Extract the [x, y] coordinate from the center of the cell holding the provided text.  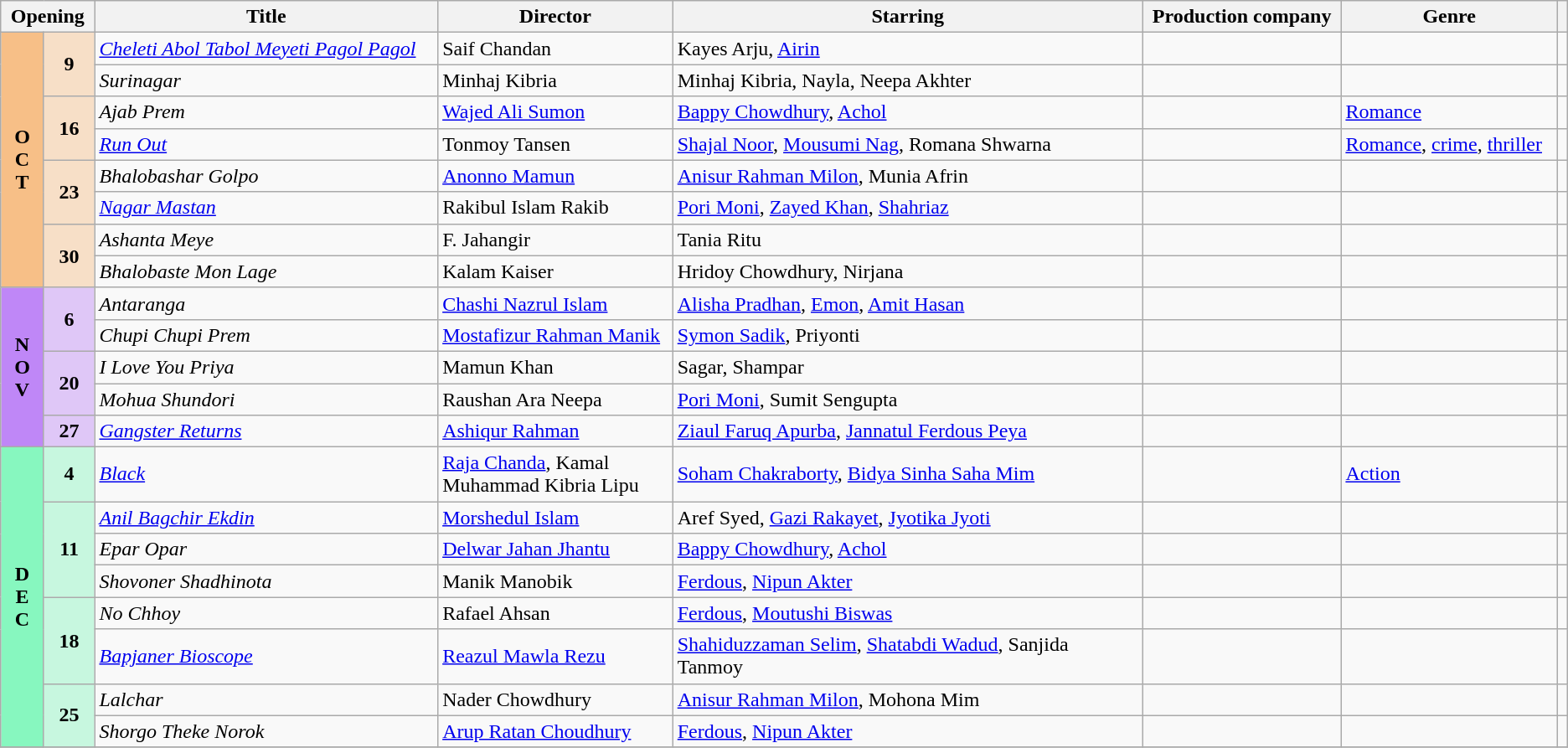
Anisur Rahman Milon, Mohona Mim [908, 699]
Bapjaner Bioscope [266, 657]
Cheleti Abol Tabol Meyeti Pagol Pagol [266, 49]
Kalam Kaiser [556, 271]
Shorgo Theke Norok [266, 731]
Ferdous, Moutushi Biswas [908, 613]
Lalchar [266, 699]
NOV [22, 367]
Chupi Chupi Prem [266, 335]
Opening [48, 17]
Shajal Noor, Mousumi Nag, Romana Shwarna [908, 144]
Genre [1449, 17]
Bhalobaste Mon Lage [266, 271]
Alisha Pradhan, Emon, Amit Hasan [908, 303]
Minhaj Kibria, Nayla, Neepa Akhter [908, 80]
Ashanta Meye [266, 240]
Bhalobashar Golpo [266, 176]
Romance, crime, thriller [1449, 144]
Black [266, 474]
No Chhoy [266, 613]
Pori Moni, Zayed Khan, Shahriaz [908, 208]
Pori Moni, Sumit Sengupta [908, 400]
Surinagar [266, 80]
Arup Ratan Choudhury [556, 731]
Antaranga [266, 303]
Hridoy Chowdhury, Nirjana [908, 271]
Manik Manobik [556, 581]
Nagar Mastan [266, 208]
F. Jahangir [556, 240]
Raushan Ara Neepa [556, 400]
18 [69, 640]
Rafael Ahsan [556, 613]
Anil Bagchir Ekdin [266, 518]
Epar Opar [266, 549]
Title [266, 17]
Shovoner Shadhinota [266, 581]
11 [69, 549]
Mostafizur Rahman Manik [556, 335]
Chashi Nazrul Islam [556, 303]
Aref Syed, Gazi Rakayet, Jyotika Jyoti [908, 518]
Run Out [266, 144]
23 [69, 192]
9 [69, 64]
Rakibul Islam Rakib [556, 208]
Production company [1241, 17]
Soham Chakraborty, Bidya Sinha Saha Mim [908, 474]
Tania Ritu [908, 240]
Starring [908, 17]
OCT [22, 160]
Nader Chowdhury [556, 699]
Mamun Khan [556, 367]
I Love You Priya [266, 367]
4 [69, 474]
Saif Chandan [556, 49]
Anisur Rahman Milon, Munia Afrin [908, 176]
Tonmoy Tansen [556, 144]
Ashiqur Rahman [556, 431]
Shahiduzzaman Selim, Shatabdi Wadud, Sanjida Tanmoy [908, 657]
Sagar, Shampar [908, 367]
Action [1449, 474]
Ajab Prem [266, 112]
30 [69, 255]
DEC [22, 597]
6 [69, 319]
Director [556, 17]
Raja Chanda, Kamal Muhammad Kibria Lipu [556, 474]
Minhaj Kibria [556, 80]
20 [69, 383]
Symon Sadik, Priyonti [908, 335]
Wajed Ali Sumon [556, 112]
Morshedul Islam [556, 518]
Ziaul Faruq Apurba, Jannatul Ferdous Peya [908, 431]
Romance [1449, 112]
Kayes Arju, Airin [908, 49]
27 [69, 431]
Delwar Jahan Jhantu [556, 549]
25 [69, 715]
Mohua Shundori [266, 400]
16 [69, 128]
Anonno Mamun [556, 176]
Reazul Mawla Rezu [556, 657]
Gangster Returns [266, 431]
